Pinpoint the cell where the given text exists, returning its (x, y) midpoint coordinate. 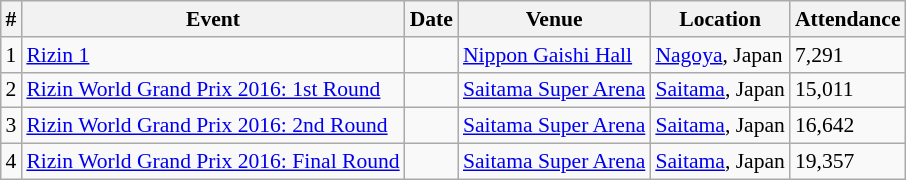
2 (10, 90)
16,642 (848, 126)
Venue (554, 19)
1 (10, 55)
Rizin World Grand Prix 2016: 2nd Round (212, 126)
19,357 (848, 162)
3 (10, 126)
Rizin World Grand Prix 2016: Final Round (212, 162)
# (10, 19)
Nippon Gaishi Hall (554, 55)
Nagoya, Japan (720, 55)
Rizin World Grand Prix 2016: 1st Round (212, 90)
Rizin 1 (212, 55)
Attendance (848, 19)
Location (720, 19)
7,291 (848, 55)
Date (432, 19)
Event (212, 19)
4 (10, 162)
15,011 (848, 90)
